Capture the cell that displays the provided text and extract its [x, y] central coordinate. 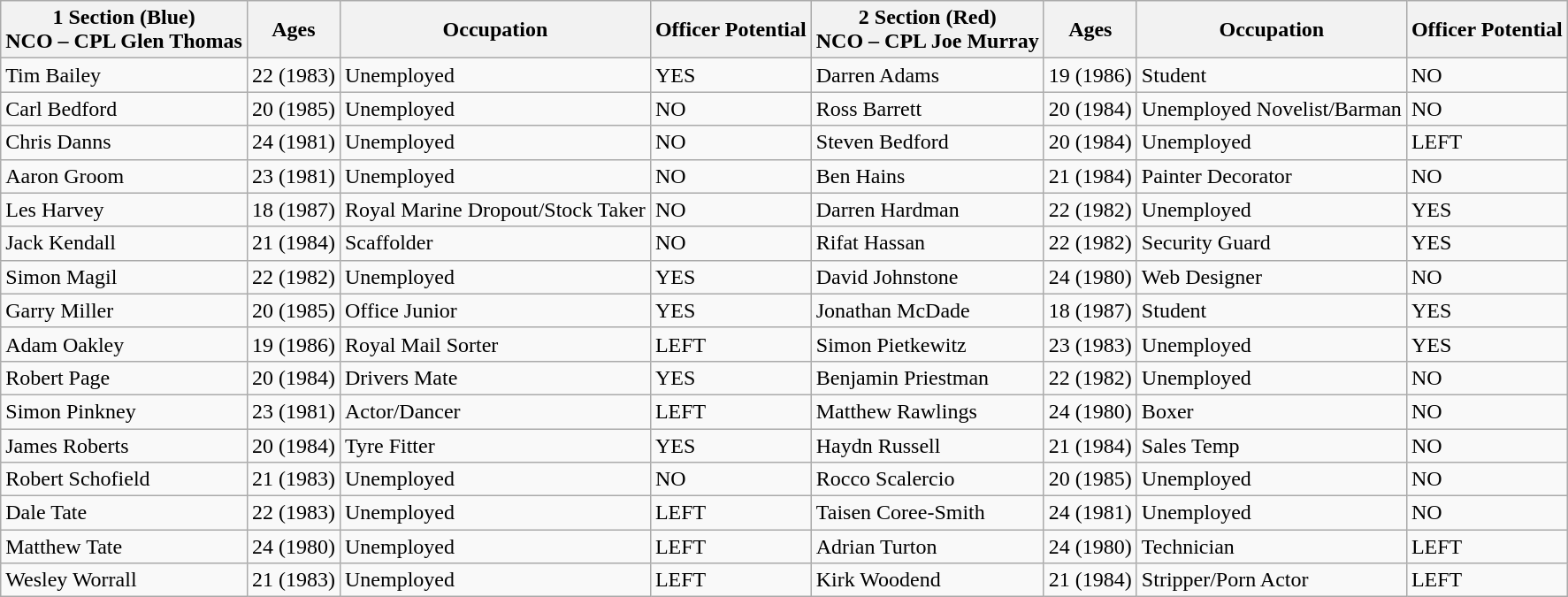
Matthew Tate [124, 547]
Unemployed Novelist/Barman [1272, 109]
2 Section (Red)NCO – CPL Joe Murray [927, 30]
Sales Temp [1272, 445]
Rifat Hassan [927, 243]
Simon Pietkewitz [927, 344]
Painter Decorator [1272, 176]
23 (1983) [1090, 344]
Web Designer [1272, 277]
Security Guard [1272, 243]
Tim Bailey [124, 75]
Benjamin Priestman [927, 378]
James Roberts [124, 445]
Actor/Dancer [495, 411]
Robert Page [124, 378]
Royal Marine Dropout/Stock Taker [495, 210]
Jack Kendall [124, 243]
Steven Bedford [927, 142]
Adrian Turton [927, 547]
Drivers Mate [495, 378]
Aaron Groom [124, 176]
Kirk Woodend [927, 580]
Stripper/Porn Actor [1272, 580]
Haydn Russell [927, 445]
Boxer [1272, 411]
Wesley Worrall [124, 580]
Rocco Scalercio [927, 479]
Royal Mail Sorter [495, 344]
Matthew Rawlings [927, 411]
Simon Pinkney [124, 411]
Scaffolder [495, 243]
David Johnstone [927, 277]
Les Harvey [124, 210]
Jonathan McDade [927, 310]
Office Junior [495, 310]
1 Section (Blue)NCO – CPL Glen Thomas [124, 30]
Garry Miller [124, 310]
Tyre Fitter [495, 445]
Darren Hardman [927, 210]
Chris Danns [124, 142]
Robert Schofield [124, 479]
Dale Tate [124, 513]
Ben Hains [927, 176]
Darren Adams [927, 75]
Simon Magil [124, 277]
Ross Barrett [927, 109]
Taisen Coree-Smith [927, 513]
Carl Bedford [124, 109]
Technician [1272, 547]
Adam Oakley [124, 344]
